Locate the cell with the specified text and output its [x, y] center coordinate. 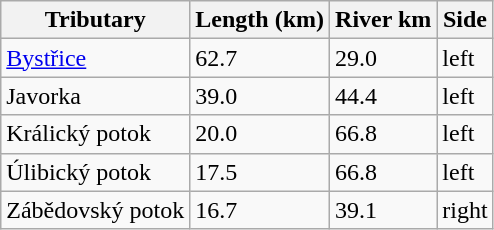
29.0 [384, 58]
62.7 [260, 58]
Bystřice [96, 58]
Javorka [96, 96]
Zábědovský potok [96, 210]
39.1 [384, 210]
right [465, 210]
20.0 [260, 134]
44.4 [384, 96]
Tributary [96, 20]
Králický potok [96, 134]
16.7 [260, 210]
River km [384, 20]
39.0 [260, 96]
Side [465, 20]
Úlibický potok [96, 172]
Length (km) [260, 20]
17.5 [260, 172]
